Find where the given text appears and provide that cell's center as (x, y) coordinate. 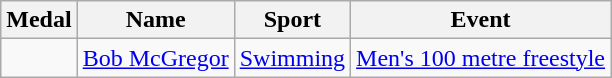
Name (156, 20)
Swimming (292, 58)
Men's 100 metre freestyle (481, 58)
Sport (292, 20)
Medal (39, 20)
Bob McGregor (156, 58)
Event (481, 20)
